From the cell containing the given text, extract its center point as (X, Y) coordinate. 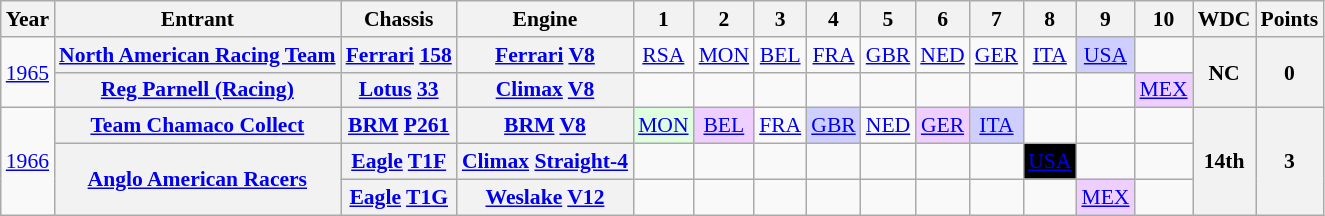
7 (996, 19)
Ferrari V8 (545, 55)
Lotus 33 (399, 90)
Weslake V12 (545, 197)
2 (724, 19)
Team Chamaco Collect (198, 126)
8 (1050, 19)
RSA (664, 55)
4 (834, 19)
NC (1224, 72)
14th (1224, 162)
Eagle T1F (399, 162)
Climax Straight-4 (545, 162)
Entrant (198, 19)
Engine (545, 19)
Eagle T1G (399, 197)
Ferrari 158 (399, 55)
Anglo American Racers (198, 180)
0 (1290, 72)
6 (942, 19)
Climax V8 (545, 90)
1 (664, 19)
1966 (28, 162)
BRM V8 (545, 126)
10 (1164, 19)
WDC (1224, 19)
BRM P261 (399, 126)
North American Racing Team (198, 55)
Points (1290, 19)
Chassis (399, 19)
1965 (28, 72)
5 (888, 19)
9 (1105, 19)
Year (28, 19)
Reg Parnell (Racing) (198, 90)
